Capture the cell that displays the provided text and extract its (x, y) central coordinate. 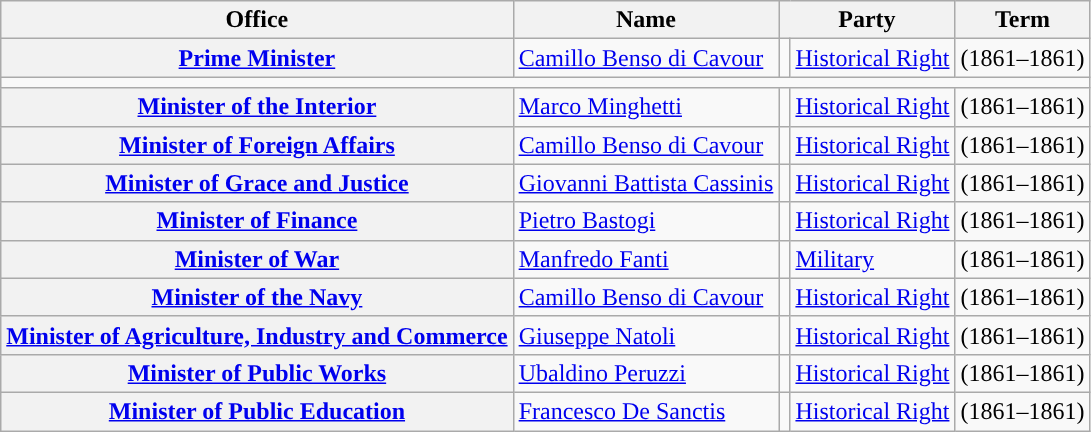
Prime Minister (257, 58)
Minister of Agriculture, Industry and Commerce (257, 335)
Marco Minghetti (646, 107)
Minister of Foreign Affairs (257, 145)
Term (1022, 20)
Pietro Bastogi (646, 221)
Minister of the Navy (257, 297)
Name (646, 20)
Party (867, 20)
Minister of Public Education (257, 411)
Office (257, 20)
Minister of Public Works (257, 373)
Military (872, 259)
Ubaldino Peruzzi (646, 373)
Giovanni Battista Cassinis (646, 183)
Minister of War (257, 259)
Minister of Grace and Justice (257, 183)
Minister of the Interior (257, 107)
Giuseppe Natoli (646, 335)
Francesco De Sanctis (646, 411)
Manfredo Fanti (646, 259)
Minister of Finance (257, 221)
